Locate the cell with the specified text and output its [X, Y] center coordinate. 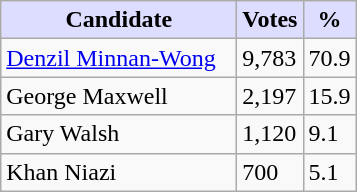
Gary Walsh [119, 134]
700 [270, 172]
2,197 [270, 96]
Votes [270, 20]
% [330, 20]
9.1 [330, 134]
9,783 [270, 58]
Khan Niazi [119, 172]
Candidate [119, 20]
George Maxwell [119, 96]
Denzil Minnan-Wong [119, 58]
5.1 [330, 172]
70.9 [330, 58]
1,120 [270, 134]
15.9 [330, 96]
